Output the (X, Y) coordinate of the center of the cell containing the given text.  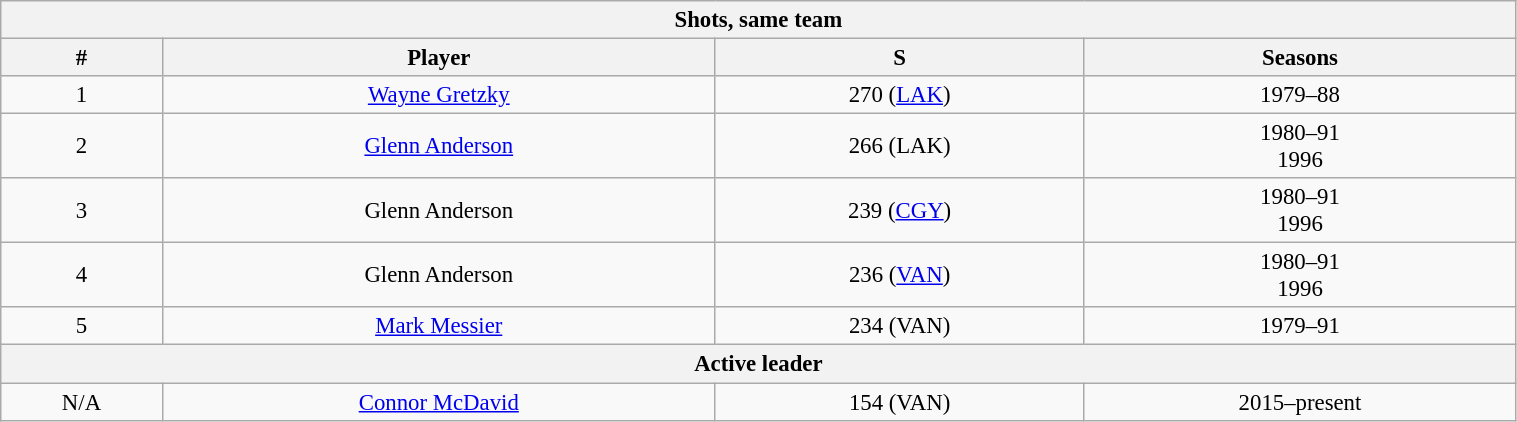
S (900, 58)
234 (VAN) (900, 327)
2015–present (1300, 402)
154 (VAN) (900, 402)
Connor McDavid (438, 402)
270 (LAK) (900, 95)
266 (LAK) (900, 146)
Player (438, 58)
1979–91 (1300, 327)
Shots, same team (758, 20)
Mark Messier (438, 327)
1979–88 (1300, 95)
Wayne Gretzky (438, 95)
236 (VAN) (900, 276)
N/A (82, 402)
4 (82, 276)
# (82, 58)
Seasons (1300, 58)
Active leader (758, 364)
2 (82, 146)
239 (CGY) (900, 210)
5 (82, 327)
1 (82, 95)
3 (82, 210)
